From the cell containing the given text, extract its center point as [x, y] coordinate. 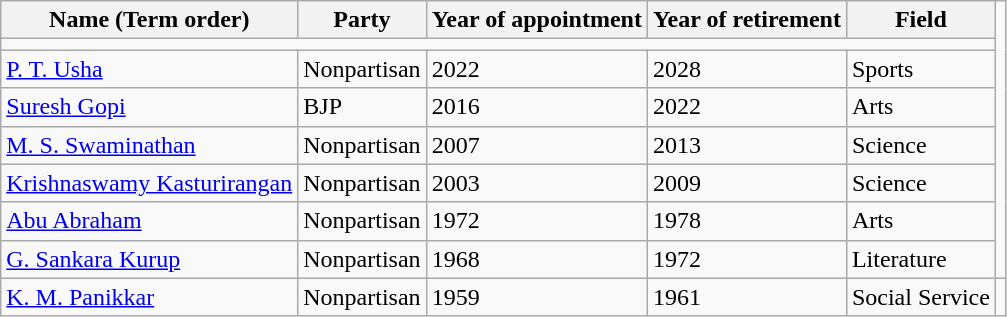
Literature [920, 259]
2028 [746, 69]
G. Sankara Kurup [150, 259]
Year of retirement [746, 20]
Field [920, 20]
Krishnaswamy Kasturirangan [150, 183]
M. S. Swaminathan [150, 145]
BJP [362, 107]
1961 [746, 297]
K. M. Panikkar [150, 297]
Abu Abraham [150, 221]
Party [362, 20]
P. T. Usha [150, 69]
2013 [746, 145]
Name (Term order) [150, 20]
1959 [536, 297]
1978 [746, 221]
2007 [536, 145]
2003 [536, 183]
1968 [536, 259]
Sports [920, 69]
Social Service [920, 297]
2016 [536, 107]
Year of appointment [536, 20]
2009 [746, 183]
Suresh Gopi [150, 107]
